Pinpoint the cell where the given text exists, returning its [x, y] midpoint coordinate. 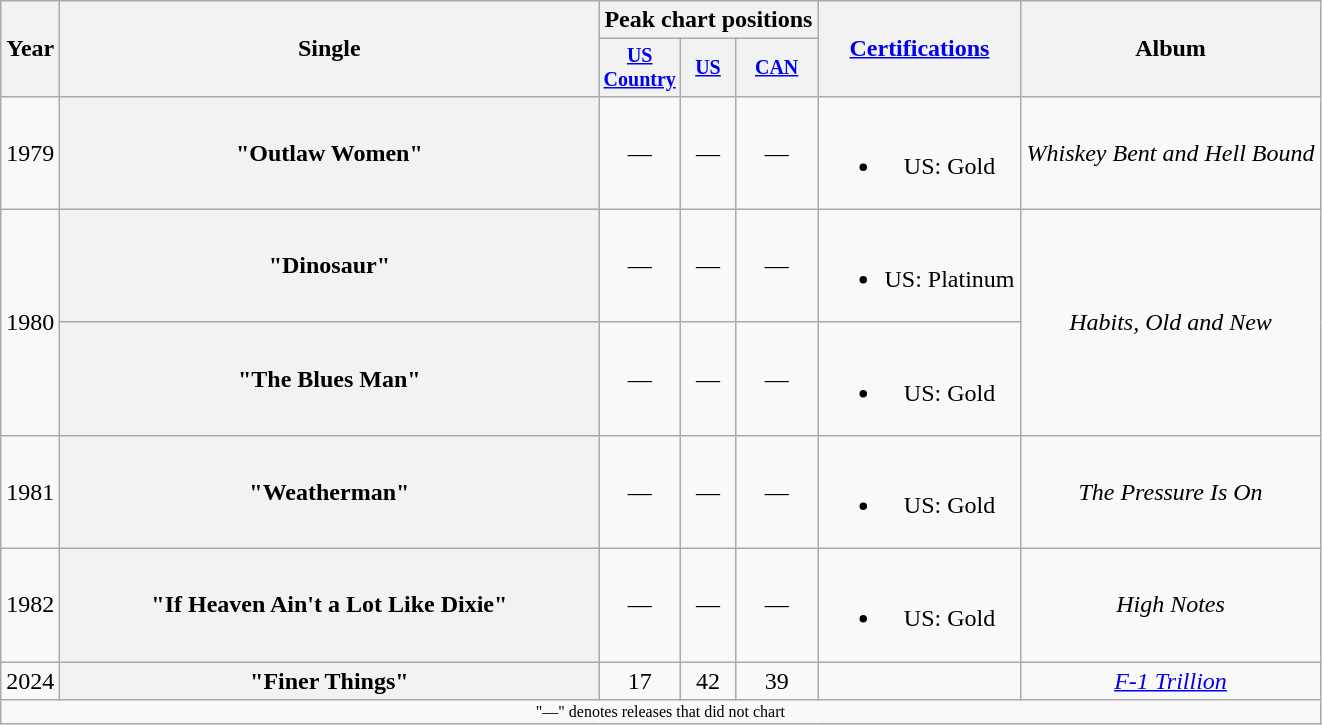
Habits, Old and New [1170, 322]
Whiskey Bent and Hell Bound [1170, 152]
1979 [30, 152]
The Pressure Is On [1170, 492]
CAN [776, 68]
17 [640, 681]
39 [776, 681]
"—" denotes releases that did not chart [660, 712]
42 [708, 681]
2024 [30, 681]
1982 [30, 606]
"Dinosaur" [330, 266]
F-1 Trillion [1170, 681]
Album [1170, 49]
"If Heaven Ain't a Lot Like Dixie" [330, 606]
Certifications [920, 49]
"Weatherman" [330, 492]
US [708, 68]
"Outlaw Women" [330, 152]
Single [330, 49]
High Notes [1170, 606]
US: Platinum [920, 266]
1980 [30, 322]
"Finer Things" [330, 681]
"The Blues Man" [330, 378]
Peak chart positions [708, 20]
Year [30, 49]
US Country [640, 68]
1981 [30, 492]
